Extract the (x, y) coordinate from the center of the cell holding the provided text.  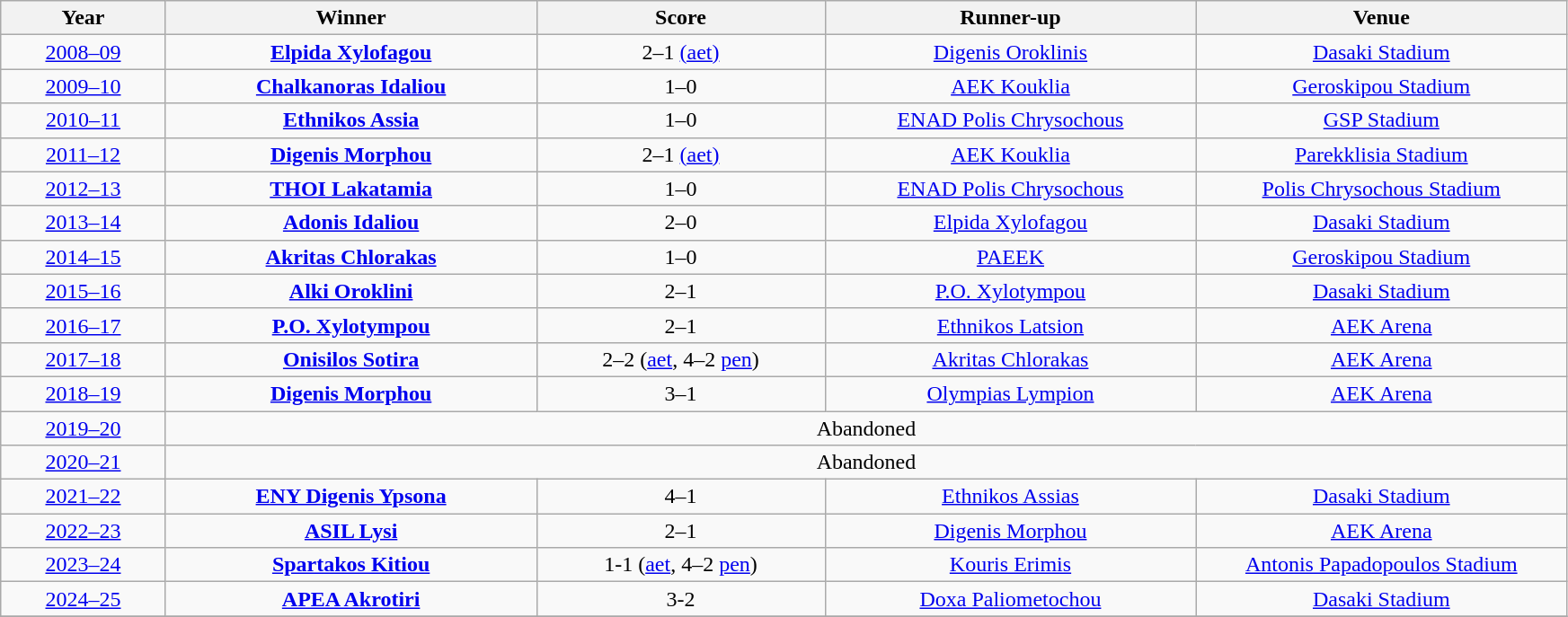
2022–23 (83, 531)
3–1 (681, 393)
2–2 (aet, 4–2 pen) (681, 359)
Onisilos Sotira (350, 359)
Antonis Papadopoulos Stadium (1382, 565)
2–0 (681, 223)
2024–25 (83, 599)
2016–17 (83, 325)
Spartakos Kitiou (350, 565)
Chalkanoras Idaliou (350, 86)
Score (681, 18)
Year (83, 18)
2015–16 (83, 291)
PAEEK (1010, 257)
Digenis Oroklinis (1010, 52)
Ethnikos Assia (350, 120)
Alki Oroklini (350, 291)
3-2 (681, 599)
2014–15 (83, 257)
Winner (350, 18)
APEA Akrotiri (350, 599)
ASIL Lysi (350, 531)
2023–24 (83, 565)
Venue (1382, 18)
1-1 (aet, 4–2 pen) (681, 565)
Kouris Erimis (1010, 565)
Ethnikos Latsion (1010, 325)
Polis Chrysochous Stadium (1382, 189)
2013–14 (83, 223)
Ethnikos Assias (1010, 497)
2020–21 (83, 463)
2021–22 (83, 497)
2012–13 (83, 189)
Parekklisia Stadium (1382, 154)
2018–19 (83, 393)
Runner-up (1010, 18)
Doxa Paliometochou (1010, 599)
2011–12 (83, 154)
2008–09 (83, 52)
GSP Stadium (1382, 120)
ENY Digenis Ypsona (350, 497)
Adonis Idaliou (350, 223)
2010–11 (83, 120)
Olympias Lympion (1010, 393)
4–1 (681, 497)
2017–18 (83, 359)
THOI Lakatamia (350, 189)
2009–10 (83, 86)
2019–20 (83, 428)
